For the text-containing cell, return its midpoint in [X, Y] coordinate format. 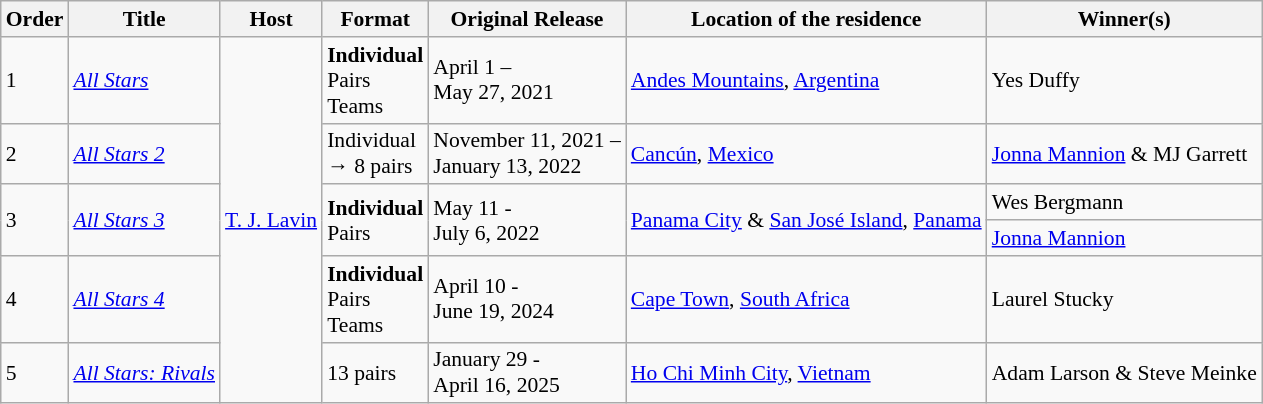
Yes Duffy [1124, 80]
May 11 -July 6, 2022 [527, 220]
Cancún, Mexico [806, 154]
All Stars 4 [144, 300]
Winner(s) [1124, 19]
IndividualPairs [375, 220]
Jonna Mannion & MJ Garrett [1124, 154]
T. J. Lavin [271, 220]
All Stars 2 [144, 154]
Panama City & San José Island, Panama [806, 220]
13 pairs [375, 372]
Wes Bergmann [1124, 203]
Order [35, 19]
November 11, 2021 –January 13, 2022 [527, 154]
Location of the residence [806, 19]
4 [35, 300]
Andes Mountains, Argentina [806, 80]
Title [144, 19]
Cape Town, South Africa [806, 300]
Individual→ 8 pairs [375, 154]
All Stars: Rivals [144, 372]
Format [375, 19]
January 29 -April 16, 2025 [527, 372]
Adam Larson & Steve Meinke [1124, 372]
1 [35, 80]
5 [35, 372]
Jonna Mannion [1124, 238]
2 [35, 154]
Host [271, 19]
Ho Chi Minh City, Vietnam [806, 372]
Original Release [527, 19]
All Stars 3 [144, 220]
April 10 -June 19, 2024 [527, 300]
April 1 –May 27, 2021 [527, 80]
All Stars [144, 80]
Laurel Stucky [1124, 300]
3 [35, 220]
